Capture the cell that displays the provided text and extract its [X, Y] central coordinate. 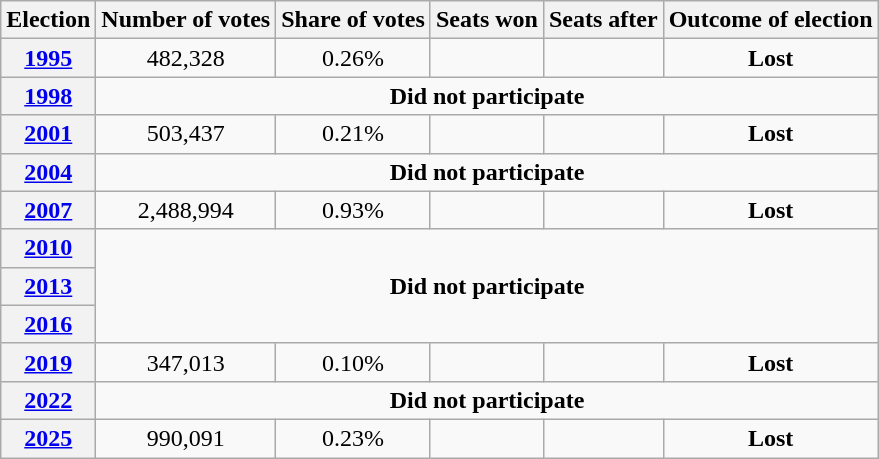
Seats won [486, 20]
Number of votes [186, 20]
Outcome of election [770, 20]
Share of votes [354, 20]
990,091 [186, 438]
503,437 [186, 134]
482,328 [186, 58]
2,488,994 [186, 210]
2004 [48, 172]
1995 [48, 58]
347,013 [186, 362]
2025 [48, 438]
0.10% [354, 362]
0.23% [354, 438]
0.93% [354, 210]
0.21% [354, 134]
Seats after [603, 20]
2016 [48, 324]
2019 [48, 362]
Election [48, 20]
2022 [48, 400]
2007 [48, 210]
2010 [48, 248]
0.26% [354, 58]
2013 [48, 286]
2001 [48, 134]
1998 [48, 96]
